Return the [X, Y] coordinate for the center point of the cell that contains the specified text.  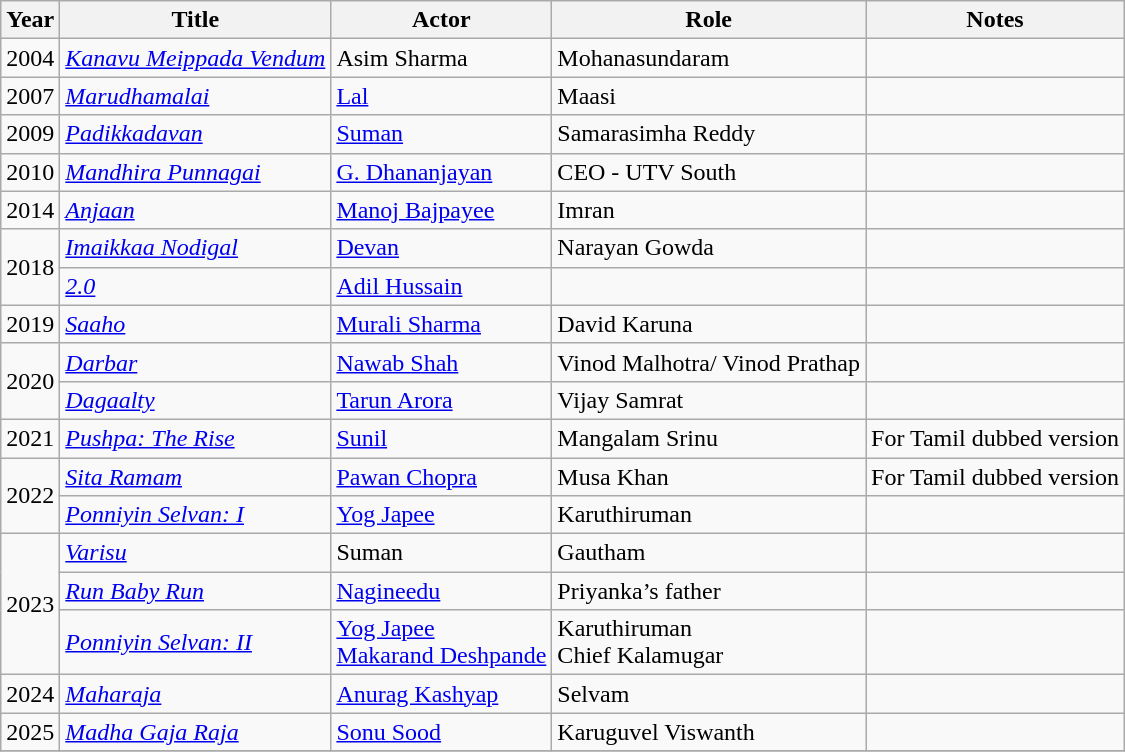
Manoj Bajpayee [442, 210]
Dagaalty [196, 400]
2014 [30, 210]
G. Dhananjayan [442, 172]
Imaikkaa Nodigal [196, 248]
Narayan Gowda [709, 248]
Anjaan [196, 210]
2020 [30, 381]
2.0 [196, 286]
KaruthirumanChief Kalamugar [709, 642]
2023 [30, 604]
Vinod Malhotra/ Vinod Prathap [709, 362]
Lal [442, 96]
Selvam [709, 694]
Yog Japee [442, 515]
2018 [30, 267]
Mangalam Srinu [709, 438]
Mohanasundaram [709, 58]
Karuthiruman [709, 515]
Marudhamalai [196, 96]
Title [196, 20]
2019 [30, 324]
2022 [30, 496]
2010 [30, 172]
Imran [709, 210]
Run Baby Run [196, 591]
Maasi [709, 96]
Maharaja [196, 694]
2024 [30, 694]
Year [30, 20]
Mandhira Punnagai [196, 172]
Madha Gaja Raja [196, 732]
Vijay Samrat [709, 400]
Role [709, 20]
Anurag Kashyap [442, 694]
Sunil [442, 438]
Sita Ramam [196, 477]
Yog JapeeMakarand Deshpande [442, 642]
Samarasimha Reddy [709, 134]
Ponniyin Selvan: I [196, 515]
Murali Sharma [442, 324]
Varisu [196, 553]
Notes [996, 20]
Musa Khan [709, 477]
2021 [30, 438]
Asim Sharma [442, 58]
Sonu Sood [442, 732]
Actor [442, 20]
Karuguvel Viswanth [709, 732]
2025 [30, 732]
Ponniyin Selvan: II [196, 642]
2007 [30, 96]
Nagineedu [442, 591]
Priyanka’s father [709, 591]
Darbar [196, 362]
Pushpa: The Rise [196, 438]
Adil Hussain [442, 286]
Tarun Arora [442, 400]
2004 [30, 58]
CEO - UTV South [709, 172]
Devan [442, 248]
Kanavu Meippada Vendum [196, 58]
Saaho [196, 324]
Nawab Shah [442, 362]
Pawan Chopra [442, 477]
2009 [30, 134]
David Karuna [709, 324]
Padikkadavan [196, 134]
Gautham [709, 553]
